Identify which cell holds the provided text, then report its (x, y) central coordinate. 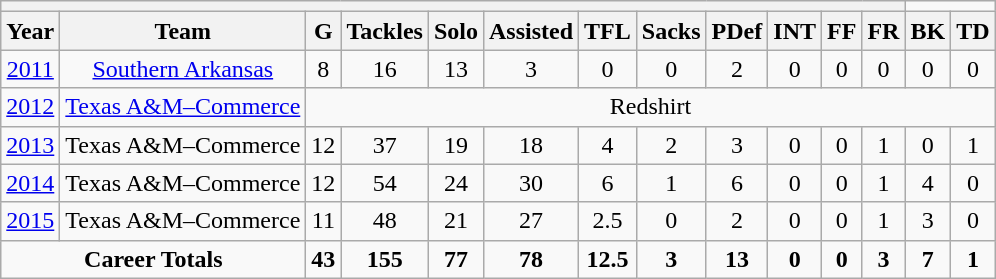
Career Totals (154, 259)
2012 (30, 107)
BK (928, 31)
Assisted (530, 31)
Team (183, 31)
TD (973, 31)
TFL (608, 31)
Solo (456, 31)
FR (884, 31)
11 (324, 221)
19 (456, 145)
12.5 (608, 259)
43 (324, 259)
21 (456, 221)
Tackles (385, 31)
G (324, 31)
78 (530, 259)
7 (928, 259)
155 (385, 259)
2014 (30, 183)
Sacks (671, 31)
2015 (30, 221)
FF (842, 31)
24 (456, 183)
77 (456, 259)
Year (30, 31)
27 (530, 221)
18 (530, 145)
2011 (30, 69)
PDef (737, 31)
30 (530, 183)
48 (385, 221)
2013 (30, 145)
54 (385, 183)
37 (385, 145)
16 (385, 69)
8 (324, 69)
2.5 (608, 221)
Redshirt (650, 107)
Southern Arkansas (183, 69)
INT (795, 31)
